Output the [x, y] coordinate of the center of the cell containing the given text.  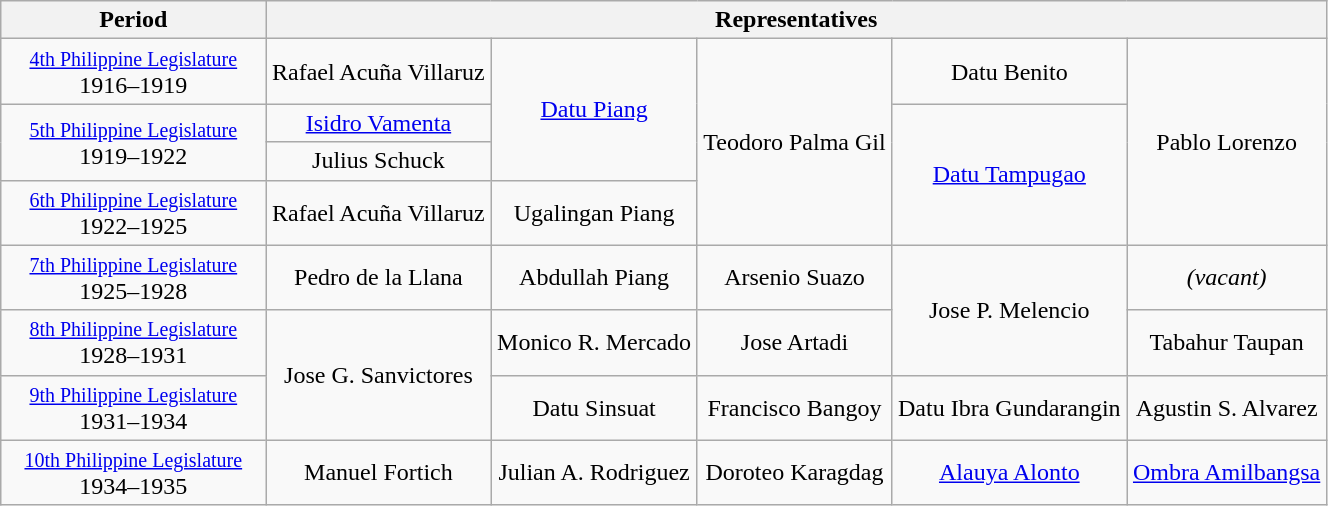
9th Philippine Legislature1931–1934 [134, 408]
Julian A. Rodriguez [594, 472]
Jose P. Melencio [1010, 310]
Monico R. Mercado [594, 342]
Jose Artadi [794, 342]
Alauya Alonto [1010, 472]
Pedro de la Llana [378, 278]
(vacant) [1227, 278]
Representatives [796, 20]
Pablo Lorenzo [1227, 142]
Julius Schuck [378, 161]
Agustin S. Alvarez [1227, 408]
Datu Benito [1010, 72]
Isidro Vamenta [378, 123]
Datu Tampugao [1010, 174]
Arsenio Suazo [794, 278]
Ugalingan Piang [594, 212]
Abdullah Piang [594, 278]
Datu Ibra Gundarangin [1010, 408]
6th Philippine Legislature1922–1925 [134, 212]
Tabahur Taupan [1227, 342]
Datu Piang [594, 110]
Datu Sinsuat [594, 408]
Period [134, 20]
8th Philippine Legislature1928–1931 [134, 342]
Manuel Fortich [378, 472]
Doroteo Karagdag [794, 472]
5th Philippine Legislature1919–1922 [134, 142]
10th Philippine Legislature1934–1935 [134, 472]
Teodoro Palma Gil [794, 142]
7th Philippine Legislature1925–1928 [134, 278]
4th Philippine Legislature1916–1919 [134, 72]
Jose G. Sanvictores [378, 375]
Francisco Bangoy [794, 408]
Ombra Amilbangsa [1227, 472]
